Detect which cell encompasses the target text, then output its [x, y] center coordinate. 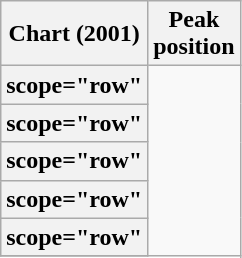
Chart (2001) [74, 34]
Peakposition [194, 34]
